Provide the (X, Y) coordinate of the cell's center where the given text is located.  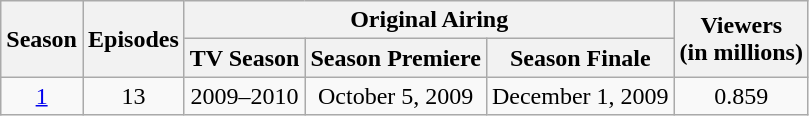
December 1, 2009 (580, 96)
0.859 (741, 96)
2009–2010 (244, 96)
Original Airing (429, 20)
October 5, 2009 (396, 96)
Season Finale (580, 58)
Viewers(in millions) (741, 39)
Season (42, 39)
Episodes (133, 39)
1 (42, 96)
Season Premiere (396, 58)
TV Season (244, 58)
13 (133, 96)
